Pinpoint the cell where the given text exists, returning its [x, y] midpoint coordinate. 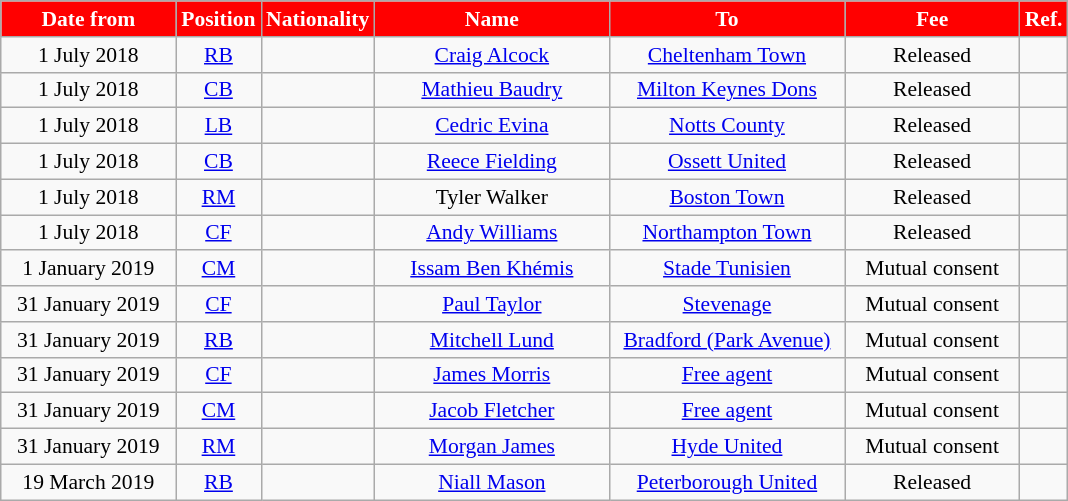
Paul Taylor [492, 304]
Issam Ben Khémis [492, 269]
Morgan James [492, 447]
Notts County [726, 126]
Milton Keynes Dons [726, 90]
Bradford (Park Avenue) [726, 340]
Stade Tunisien [726, 269]
Northampton Town [726, 233]
Cheltenham Town [726, 55]
19 March 2019 [88, 482]
Date from [88, 19]
James Morris [492, 375]
Cedric Evina [492, 126]
Jacob Fletcher [492, 411]
Hyde United [726, 447]
Mitchell Lund [492, 340]
LB [218, 126]
1 January 2019 [88, 269]
Craig Alcock [492, 55]
Ossett United [726, 162]
Position [218, 19]
Tyler Walker [492, 197]
Ref. [1044, 19]
Stevenage [726, 304]
Mathieu Baudry [492, 90]
Reece Fielding [492, 162]
Niall Mason [492, 482]
Peterborough United [726, 482]
Nationality [318, 19]
Fee [932, 19]
Andy Williams [492, 233]
Boston Town [726, 197]
Name [492, 19]
To [726, 19]
